Output the [X, Y] coordinate of the center of the cell containing the given text.  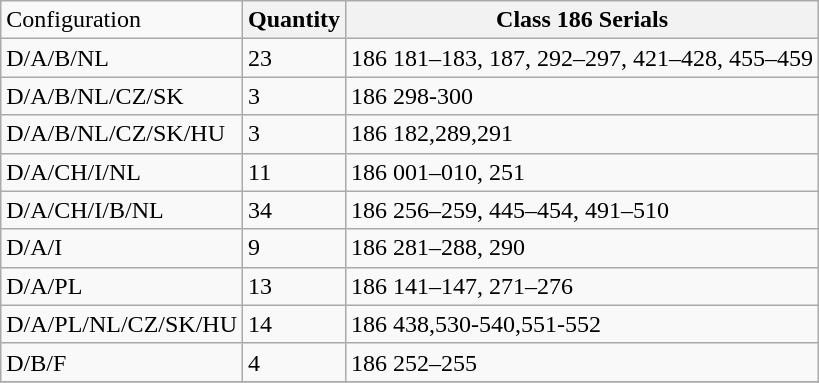
13 [294, 286]
D/A/CH/I/B/NL [122, 210]
9 [294, 248]
186 252–255 [582, 362]
186 298-300 [582, 96]
11 [294, 172]
186 141–147, 271–276 [582, 286]
Quantity [294, 20]
Class 186 Serials [582, 20]
4 [294, 362]
D/A/B/NL [122, 58]
186 438,530-540,551-552 [582, 324]
D/A/PL [122, 286]
D/A/PL/NL/CZ/SK/HU [122, 324]
34 [294, 210]
Configuration [122, 20]
186 001–010, 251 [582, 172]
23 [294, 58]
D/A/I [122, 248]
D/A/CH/I/NL [122, 172]
186 281–288, 290 [582, 248]
14 [294, 324]
D/A/B/NL/CZ/SK/HU [122, 134]
D/A/B/NL/CZ/SK [122, 96]
186 182,289,291 [582, 134]
D/B/F [122, 362]
186 256–259, 445–454, 491–510 [582, 210]
186 181–183, 187, 292–297, 421–428, 455–459 [582, 58]
